Detect which cell encompasses the target text, then output its [X, Y] center coordinate. 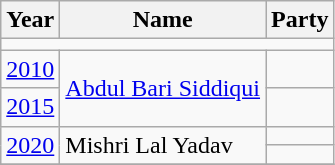
Party [300, 20]
2015 [30, 107]
2010 [30, 69]
Year [30, 20]
Name [163, 20]
2020 [30, 145]
Abdul Bari Siddiqui [163, 88]
Mishri Lal Yadav [163, 145]
